For the text-containing cell, return its midpoint in [X, Y] coordinate format. 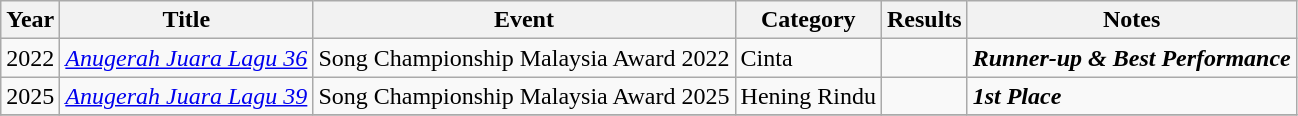
Category [808, 20]
Title [186, 20]
1st Place [1132, 96]
Notes [1132, 20]
Anugerah Juara Lagu 39 [186, 96]
Year [30, 20]
Hening Rindu [808, 96]
2025 [30, 96]
Anugerah Juara Lagu 36 [186, 58]
2022 [30, 58]
Event [524, 20]
Song Championship Malaysia Award 2022 [524, 58]
Cinta [808, 58]
Runner-up & Best Performance [1132, 58]
Results [924, 20]
Song Championship Malaysia Award 2025 [524, 96]
